Detect which cell encompasses the target text, then output its [x, y] center coordinate. 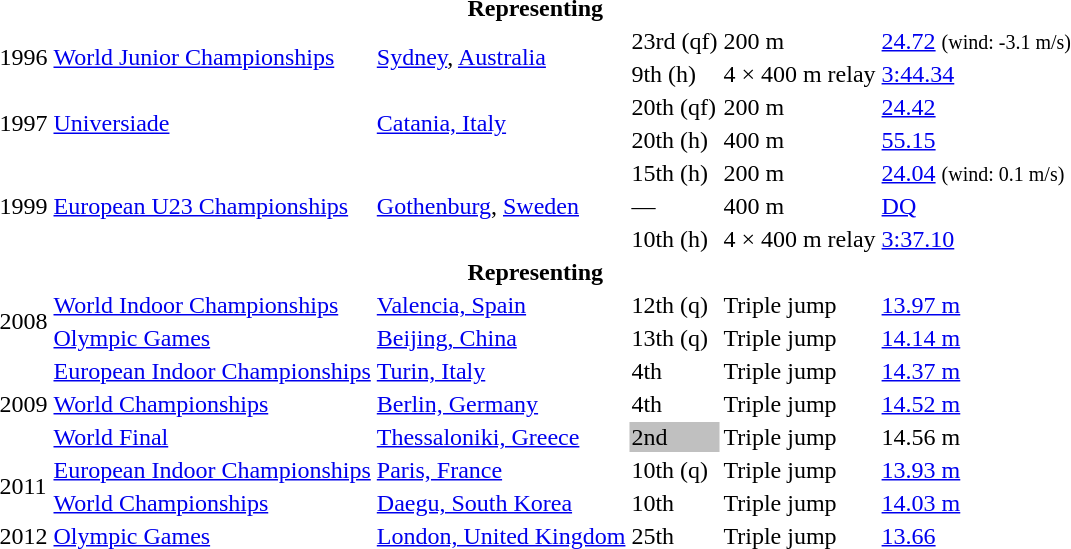
10th [674, 503]
— [674, 206]
Catania, Italy [501, 124]
Paris, France [501, 470]
Berlin, Germany [501, 404]
Olympic Games [212, 338]
Universiade [212, 124]
Beijing, China [501, 338]
15th (h) [674, 173]
20th (h) [674, 140]
12th (q) [674, 305]
9th (h) [674, 74]
Turin, Italy [501, 371]
Sydney, Australia [501, 58]
10th (h) [674, 239]
Thessaloniki, Greece [501, 437]
23rd (qf) [674, 41]
10th (q) [674, 470]
20th (qf) [674, 107]
2nd [674, 437]
World Final [212, 437]
13th (q) [674, 338]
Daegu, South Korea [501, 503]
World Junior Championships [212, 58]
Valencia, Spain [501, 305]
European U23 Championships [212, 206]
World Indoor Championships [212, 305]
Gothenburg, Sweden [501, 206]
